Locate the cell with the specified text and output its (X, Y) center coordinate. 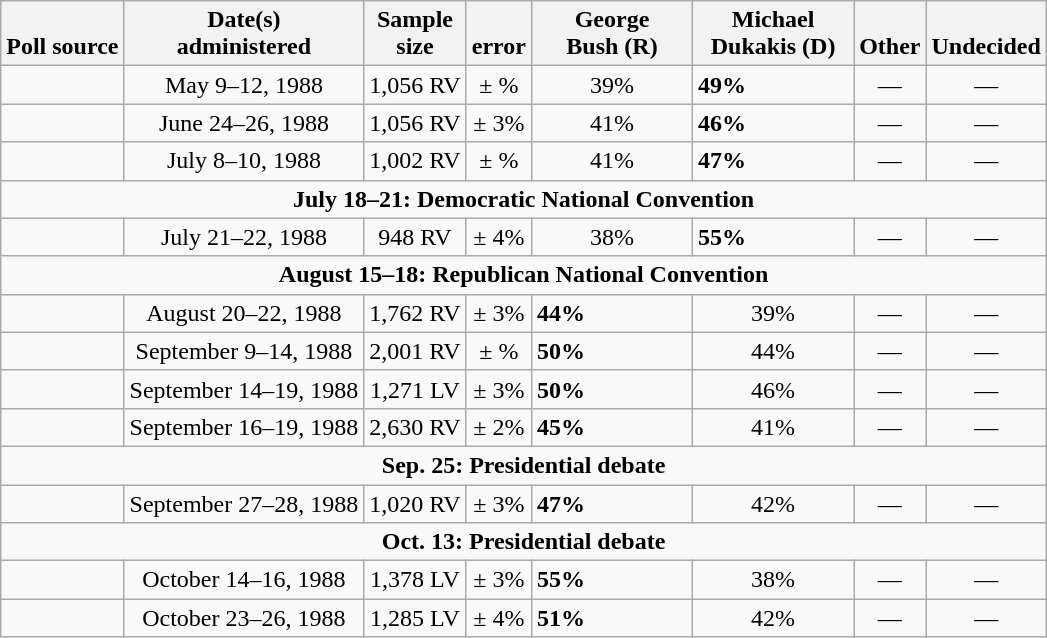
1,020 RV (415, 503)
MichaelDukakis (D) (774, 34)
Other (890, 34)
Oct. 13: Presidential debate (524, 542)
1,378 LV (415, 580)
October 23–26, 1988 (244, 618)
October 14–16, 1988 (244, 580)
September 16–19, 1988 (244, 427)
± 2% (498, 427)
Sep. 25: Presidential debate (524, 465)
September 14–19, 1988 (244, 389)
Undecided (986, 34)
error (498, 34)
August 20–22, 1988 (244, 313)
Poll source (62, 34)
45% (612, 427)
September 9–14, 1988 (244, 351)
1,271 LV (415, 389)
2,001 RV (415, 351)
49% (774, 85)
August 15–18: Republican National Convention (524, 275)
May 9–12, 1988 (244, 85)
51% (612, 618)
1,285 LV (415, 618)
GeorgeBush (R) (612, 34)
Samplesize (415, 34)
July 8–10, 1988 (244, 161)
July 18–21: Democratic National Convention (524, 199)
1,002 RV (415, 161)
June 24–26, 1988 (244, 123)
1,762 RV (415, 313)
July 21–22, 1988 (244, 237)
948 RV (415, 237)
Date(s)administered (244, 34)
September 27–28, 1988 (244, 503)
2,630 RV (415, 427)
